Output the [X, Y] coordinate of the center of the cell containing the given text.  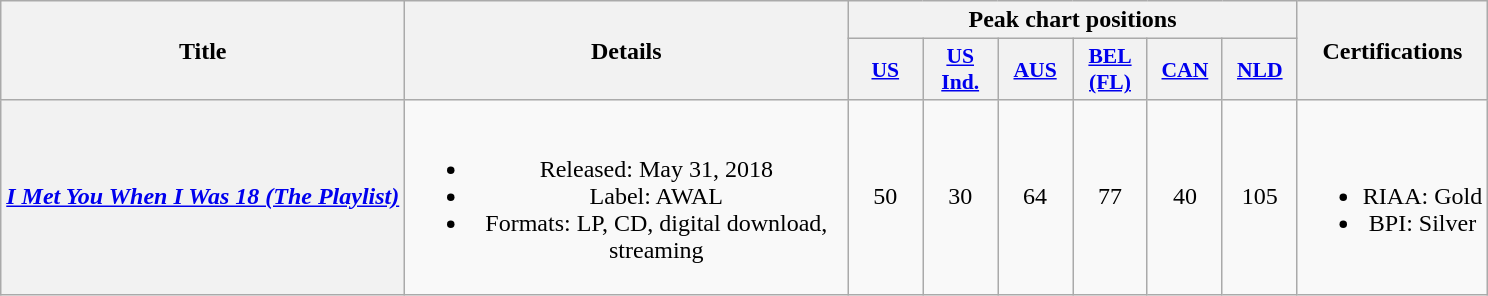
NLD [1260, 70]
Title [203, 50]
BEL(FL) [1110, 70]
Details [626, 50]
50 [886, 197]
USInd. [960, 70]
CAN [1184, 70]
Peak chart positions [1072, 20]
64 [1036, 197]
40 [1184, 197]
I Met You When I Was 18 (The Playlist) [203, 197]
105 [1260, 197]
AUS [1036, 70]
77 [1110, 197]
RIAA: GoldBPI: Silver [1392, 197]
30 [960, 197]
Certifications [1392, 50]
US [886, 70]
Released: May 31, 2018Label: AWALFormats: LP, CD, digital download, streaming [626, 197]
